Provide the (X, Y) coordinate of the cell's center where the given text is located.  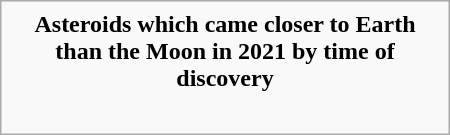
Asteroids which came closer to Earth than the Moon in 2021 by time of discovery (224, 51)
